Pinpoint the cell where the given text exists, returning its (x, y) midpoint coordinate. 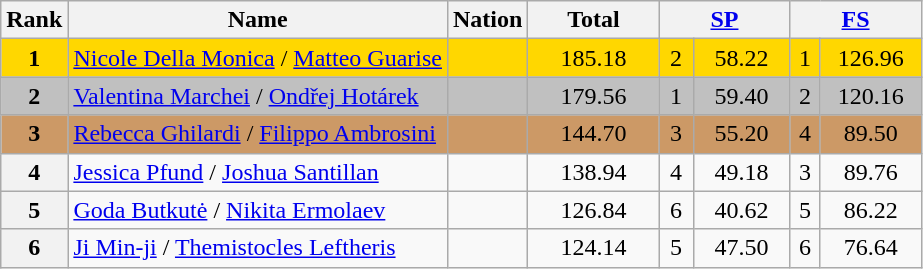
Valentina Marchei / Ondřej Hotárek (258, 96)
Rank (34, 20)
59.40 (742, 96)
76.64 (870, 248)
144.70 (594, 134)
Jessica Pfund / Joshua Santillan (258, 172)
47.50 (742, 248)
58.22 (742, 58)
Total (594, 20)
Rebecca Ghilardi / Filippo Ambrosini (258, 134)
138.94 (594, 172)
124.14 (594, 248)
89.50 (870, 134)
89.76 (870, 172)
Goda Butkutė / Nikita Ermolaev (258, 210)
SP (724, 20)
Name (258, 20)
126.84 (594, 210)
Nicole Della Monica / Matteo Guarise (258, 58)
49.18 (742, 172)
120.16 (870, 96)
Nation (487, 20)
179.56 (594, 96)
40.62 (742, 210)
Ji Min-ji / Themistocles Leftheris (258, 248)
86.22 (870, 210)
185.18 (594, 58)
126.96 (870, 58)
FS (856, 20)
55.20 (742, 134)
